Find where the given text appears and provide that cell's center as [x, y] coordinate. 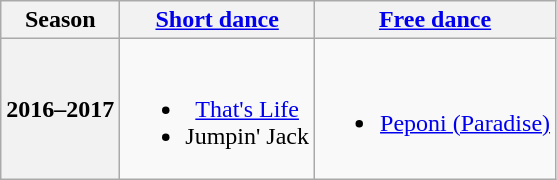
Short dance [218, 20]
Peponi (Paradise) [436, 109]
2016–2017 [60, 109]
Season [60, 20]
Free dance [436, 20]
That's Life Jumpin' Jack [218, 109]
